Find where the given text appears and provide that cell's center as [x, y] coordinate. 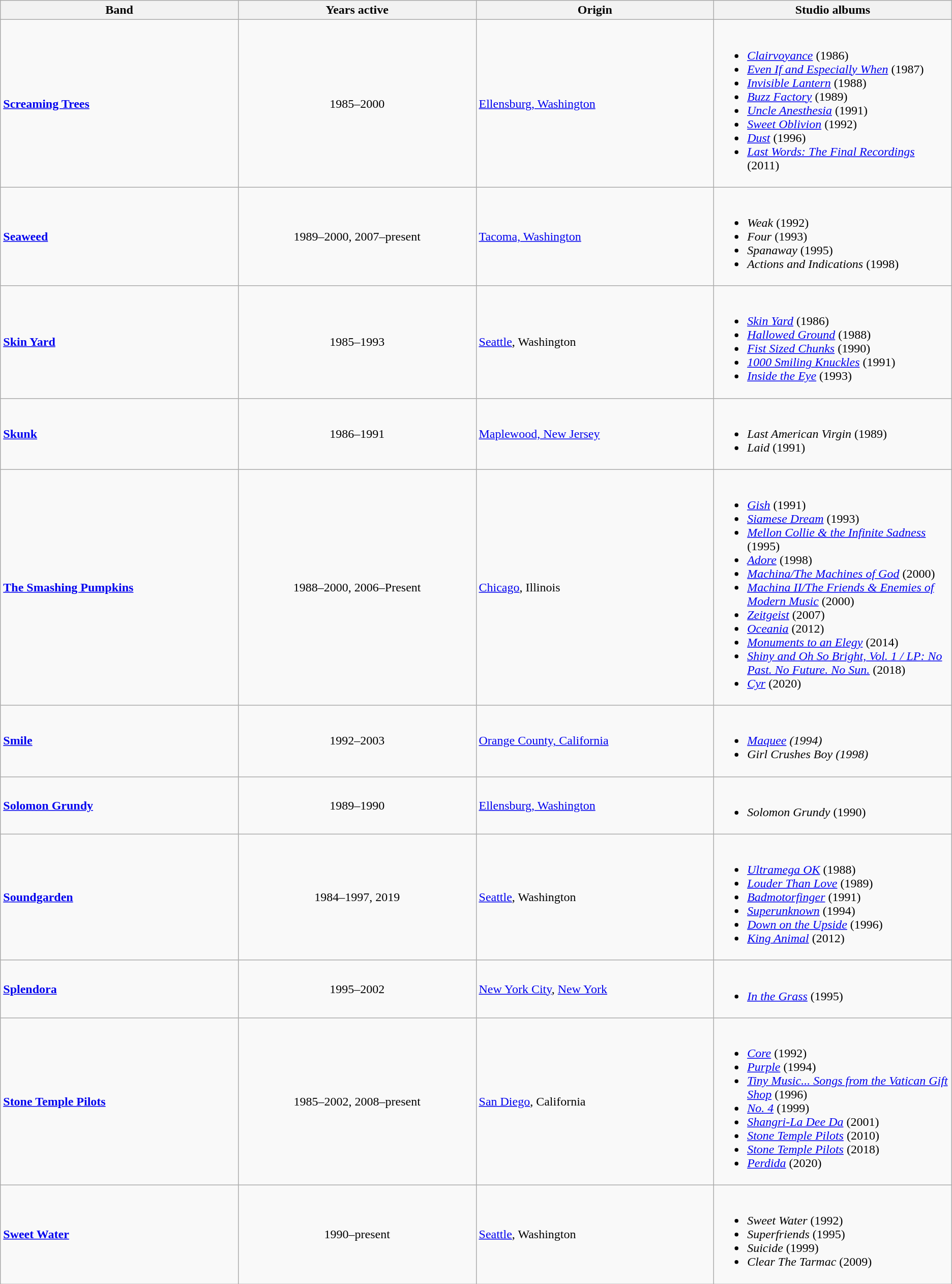
Smile [120, 741]
In the Grass (1995) [833, 989]
The Smashing Pumpkins [120, 587]
Sweet Water (1992)Superfriends (1995)Suicide (1999)Clear The Tarmac (2009) [833, 1234]
Band [120, 10]
Years active [357, 10]
San Diego, California [595, 1101]
1989–2000, 2007–present [357, 236]
Last American Virgin (1989)Laid (1991) [833, 434]
1984–1997, 2019 [357, 897]
Skin Yard (1986)Hallowed Ground (1988)Fist Sized Chunks (1990)1000 Smiling Knuckles (1991)Inside the Eye (1993) [833, 342]
Skunk [120, 434]
Chicago, Illinois [595, 587]
1992–2003 [357, 741]
Solomon Grundy (1990) [833, 805]
1995–2002 [357, 989]
Studio albums [833, 10]
1990–present [357, 1234]
Solomon Grundy [120, 805]
Maquee (1994)Girl Crushes Boy (1998) [833, 741]
Weak (1992)Four (1993)Spanaway (1995)Actions and Indications (1998) [833, 236]
1985–1993 [357, 342]
1985–2002, 2008–present [357, 1101]
Tacoma, Washington [595, 236]
Stone Temple Pilots [120, 1101]
Seaweed [120, 236]
Skin Yard [120, 342]
1988–2000, 2006–Present [357, 587]
Orange County, California [595, 741]
Sweet Water [120, 1234]
1985–2000 [357, 104]
New York City, New York [595, 989]
Ultramega OK (1988)Louder Than Love (1989)Badmotorfinger (1991)Superunknown (1994)Down on the Upside (1996)King Animal (2012) [833, 897]
Soundgarden [120, 897]
1989–1990 [357, 805]
Screaming Trees [120, 104]
Maplewood, New Jersey [595, 434]
1986–1991 [357, 434]
Splendora [120, 989]
Origin [595, 10]
